Identify which cell holds the provided text, then report its (x, y) central coordinate. 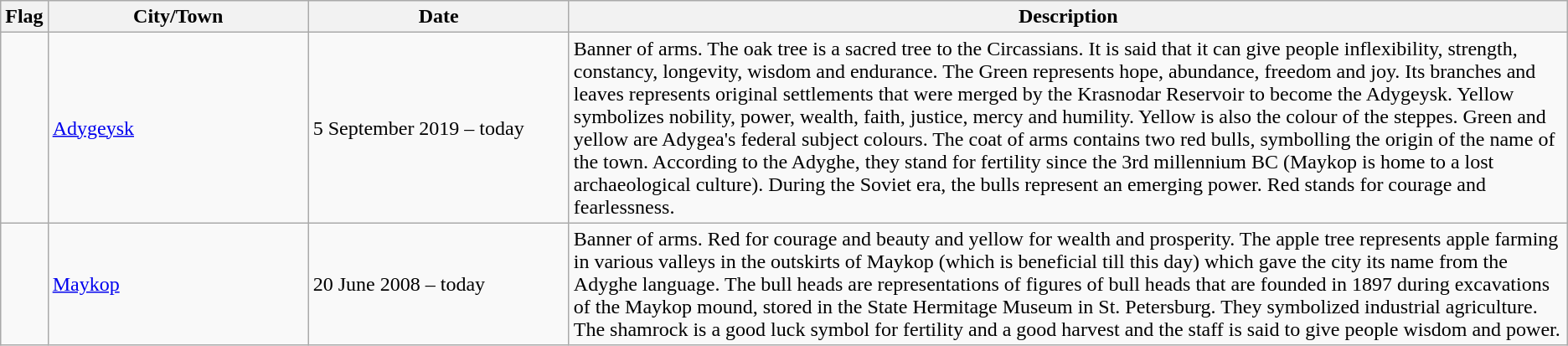
Description (1068, 17)
5 September 2019 – today (439, 127)
City/Town (178, 17)
Flag (24, 17)
Date (439, 17)
Adygeysk (178, 127)
Maykop (178, 284)
20 June 2008 – today (439, 284)
